Identify which cell holds the provided text, then report its (X, Y) central coordinate. 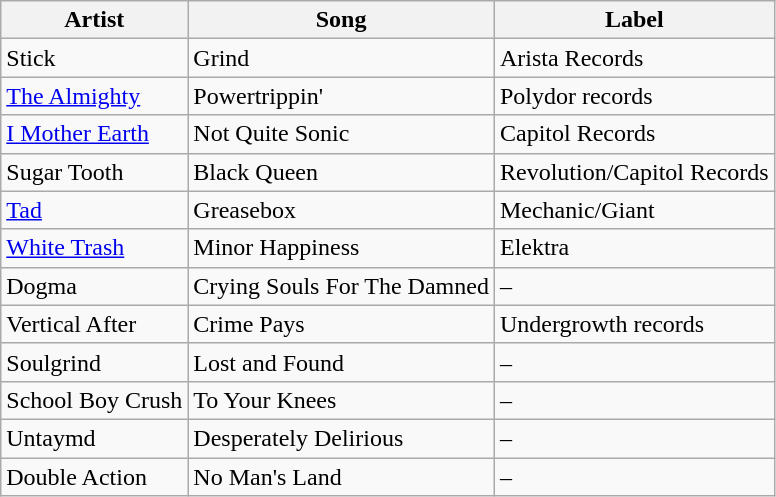
Soulgrind (94, 362)
Powertrippin' (342, 96)
Untaymd (94, 438)
Stick (94, 58)
Capitol Records (634, 134)
No Man's Land (342, 477)
Mechanic/Giant (634, 210)
Crime Pays (342, 324)
White Trash (94, 248)
Tad (94, 210)
Black Queen (342, 172)
Vertical After (94, 324)
I Mother Earth (94, 134)
Elektra (634, 248)
Polydor records (634, 96)
Label (634, 20)
Minor Happiness (342, 248)
Not Quite Sonic (342, 134)
Double Action (94, 477)
Revolution/Capitol Records (634, 172)
Arista Records (634, 58)
Song (342, 20)
Desperately Delirious (342, 438)
Greasebox (342, 210)
Sugar Tooth (94, 172)
Grind (342, 58)
Artist (94, 20)
Undergrowth records (634, 324)
Dogma (94, 286)
Lost and Found (342, 362)
Crying Souls For The Damned (342, 286)
School Boy Crush (94, 400)
To Your Knees (342, 400)
The Almighty (94, 96)
